Return the [x, y] coordinate for the center point of the cell that contains the specified text.  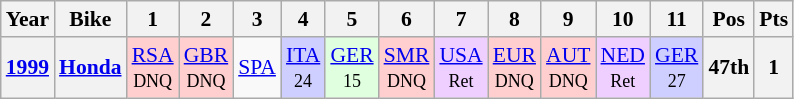
2 [206, 19]
Year [28, 19]
AUTDNQ [568, 68]
Pos [728, 19]
7 [460, 19]
1999 [28, 68]
SMRDNQ [407, 68]
4 [303, 19]
ITA24 [303, 68]
RSADNQ [153, 68]
SPA [257, 68]
Pts [774, 19]
NEDRet [623, 68]
6 [407, 19]
Honda [90, 68]
GER15 [352, 68]
47th [728, 68]
9 [568, 19]
3 [257, 19]
10 [623, 19]
5 [352, 19]
EURDNQ [514, 68]
GER27 [676, 68]
GBRDNQ [206, 68]
8 [514, 19]
Bike [90, 19]
11 [676, 19]
USARet [460, 68]
